Output the [X, Y] coordinate of the center of the cell containing the given text.  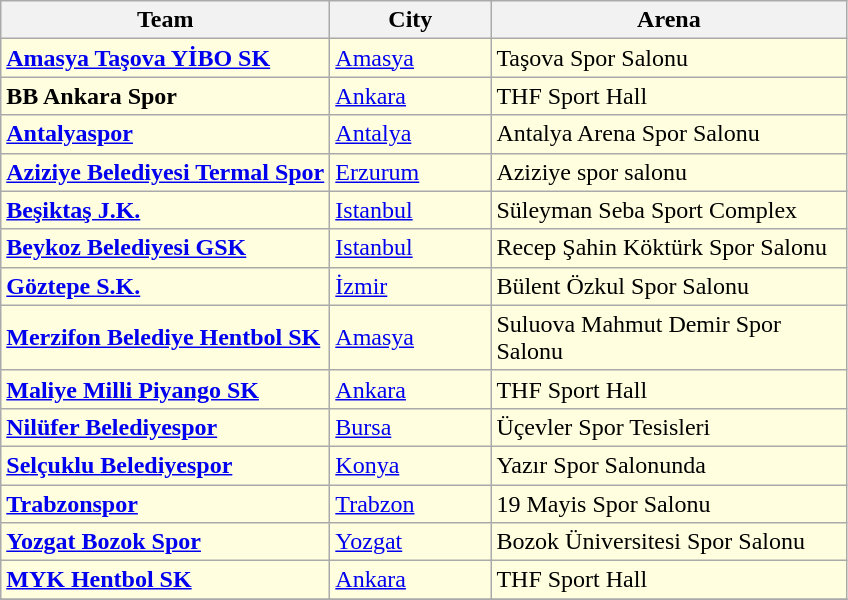
Yozgat [410, 542]
Yazır Spor Salonunda [669, 465]
Beykoz Belediyesi GSK [166, 248]
MYK Hentbol SK [166, 580]
Recep Şahin Köktürk Spor Salonu [669, 248]
Yozgat Bozok Spor [166, 542]
Bülent Özkul Spor Salonu [669, 286]
City [410, 20]
19 Mayis Spor Salonu [669, 503]
Aziziye Belediyesi Termal Spor [166, 172]
BB Ankara Spor [166, 96]
Maliye Milli Piyango SK [166, 389]
Erzurum [410, 172]
Amasya Taşova YİBO SK [166, 58]
Arena [669, 20]
İzmir [410, 286]
Üçevler Spor Tesisleri [669, 427]
Aziziye spor salonu [669, 172]
Antalya [410, 134]
Bursa [410, 427]
Antalyaspor [166, 134]
Taşova Spor Salonu [669, 58]
Bozok Üniversitesi Spor Salonu [669, 542]
Süleyman Seba Sport Complex [669, 210]
Göztepe S.K. [166, 286]
Trabzon [410, 503]
Antalya Arena Spor Salonu [669, 134]
Trabzonspor [166, 503]
Suluova Mahmut Demir Spor Salonu [669, 338]
Selçuklu Belediyespor [166, 465]
Team [166, 20]
Beşiktaş J.K. [166, 210]
Merzifon Belediye Hentbol SK [166, 338]
Nilüfer Belediyespor [166, 427]
Konya [410, 465]
